Provide the (x, y) coordinate of the cell's center where the given text is located.  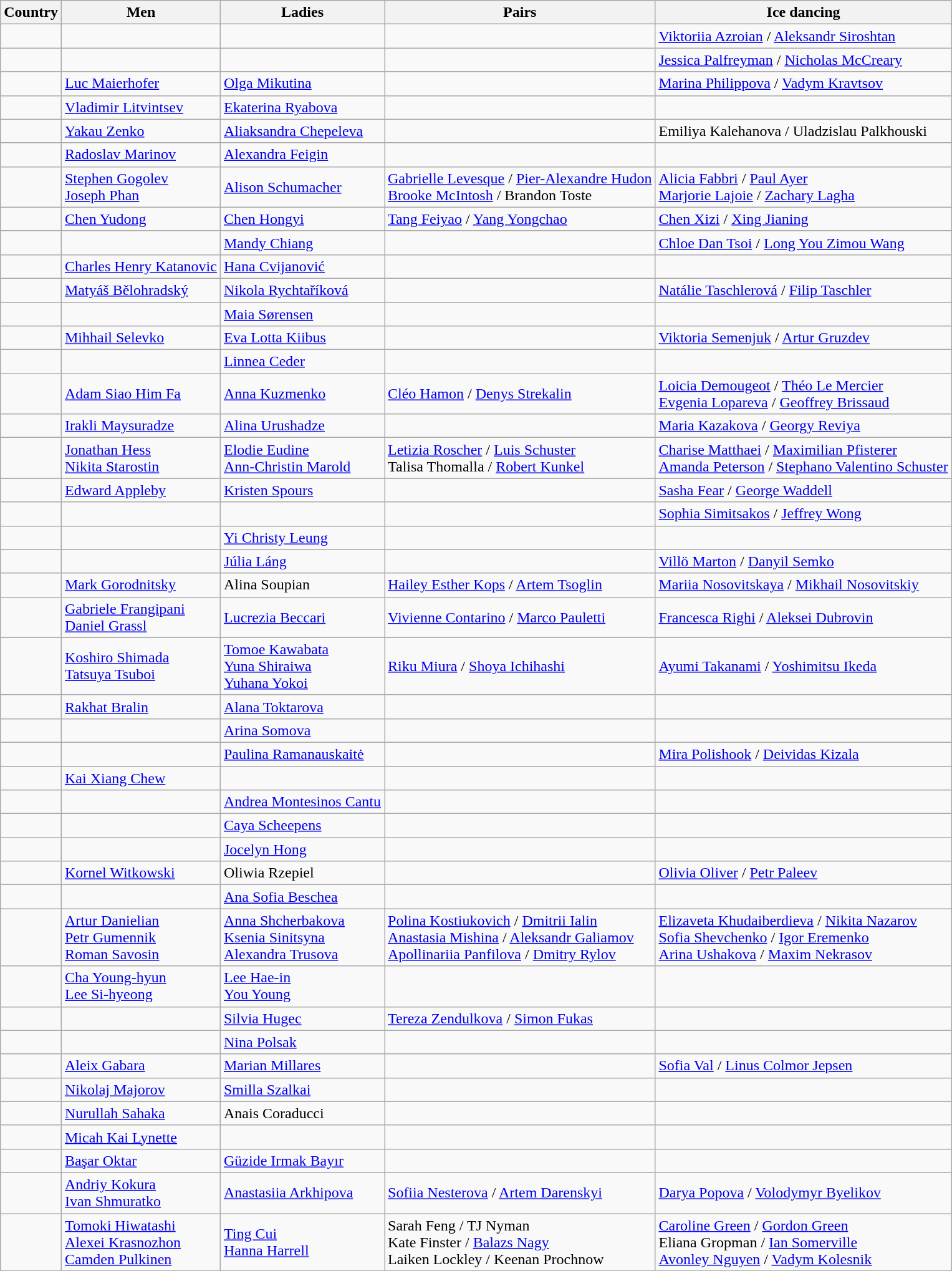
Men (141, 12)
Sophia Simitsakos / Jeffrey Wong (803, 514)
Elodie Eudine Ann-Christin Marold (302, 458)
Viktoriia Azroian / Aleksandr Siroshtan (803, 36)
Ana Sofia Beschea (302, 897)
Edward Appleby (141, 490)
Maria Kazakova / Georgy Reviya (803, 426)
Kristen Spours (302, 490)
Aliaksandra Chepeleva (302, 131)
Başar Oktar (141, 1161)
Gabrielle Levesque / Pier-Alexandre Hudon Brooke McIntosh / Brandon Toste (519, 187)
Nurullah Sahaka (141, 1113)
Andriy Kokura Ivan Shmuratko (141, 1192)
Pairs (519, 12)
Alison Schumacher (302, 187)
Güzide Irmak Bayır (302, 1161)
Yi Christy Leung (302, 538)
Letizia Roscher / Luis Schuster Talisa Thomalla / Robert Kunkel (519, 458)
Emiliya Kalehanova / Uladzislau Palkhouski (803, 131)
Aleix Gabara (141, 1066)
Caya Scheepens (302, 826)
Anna Shcherbakova Ksenia SinitsynaAlexandra Trusova (302, 937)
Alana Toktarova (302, 707)
Silvia Hugec (302, 1018)
Alexandra Feigin (302, 155)
Irakli Maysuradze (141, 426)
Natálie Taschlerová / Filip Taschler (803, 290)
Cha Young-hyun Lee Si-hyeong (141, 987)
Matyáš Bělohradský (141, 290)
Mark Gorodnitsky (141, 585)
Tomoki HiwatashiAlexei KrasnozhonCamden Pulkinen (141, 1242)
Jessica Palfreyman / Nicholas McCreary (803, 60)
Radoslav Marinov (141, 155)
Hailey Esther Kops / Artem Tsoglin (519, 585)
Kornel Witkowski (141, 873)
Charise Matthaei / Maximilian Pfisterer Amanda Peterson / Stephano Valentino Schuster (803, 458)
Nina Polsak (302, 1042)
Gabriele Frangipani Daniel Grassl (141, 617)
Viktoria Semenjuk / Artur Gruzdev (803, 338)
Francesca Righi / Aleksei Dubrovin (803, 617)
Ladies (302, 12)
Paulina Ramanauskaitė (302, 754)
Alina Soupian (302, 585)
Jonathan Hess Nikita Starostin (141, 458)
Marian Millares (302, 1066)
Chloe Dan Tsoi / Long You Zimou Wang (803, 243)
Tomoe Kawabata Yuna Shiraiwa Yuhana Yokoi (302, 666)
Riku Miura / Shoya Ichihashi (519, 666)
Chen Hongyi (302, 219)
Chen Yudong (141, 219)
Chen Xizi / Xing Jianing (803, 219)
Tereza Zendulkova / Simon Fukas (519, 1018)
Olivia Oliver / Petr Paleev (803, 873)
Smilla Szalkai (302, 1090)
Marina Philippova / Vadym Kravtsov (803, 84)
Loicia Demougeot / Théo Le Mercier Evgenia Lopareva / Geoffrey Brissaud (803, 394)
Villö Marton / Danyil Semko (803, 561)
Koshiro Shimada Tatsuya Tsuboi (141, 666)
Vladimir Litvintsev (141, 107)
Júlia Láng (302, 561)
Linnea Ceder (302, 362)
Ekaterina Ryabova (302, 107)
Mariia Nosovitskaya / Mikhail Nosovitskiy (803, 585)
Andrea Montesinos Cantu (302, 802)
Adam Siao Him Fa (141, 394)
Nikola Rychtaříková (302, 290)
Anna Kuzmenko (302, 394)
Polina Kostiukovich / Dmitrii Ialin Anastasia Mishina / Aleksandr Galiamov Apollinariia Panfilova / Dmitry Rylov (519, 937)
Maia Sørensen (302, 314)
Artur Danielian Petr Gumennik Roman Savosin (141, 937)
Tang Feiyao / Yang Yongchao (519, 219)
Eva Lotta Kiibus (302, 338)
Country (31, 12)
Jocelyn Hong (302, 849)
Sasha Fear / George Waddell (803, 490)
Vivienne Contarino / Marco Pauletti (519, 617)
Charles Henry Katanovic (141, 266)
Luc Maierhofer (141, 84)
Alina Urushadze (302, 426)
Caroline Green / Gordon Green Eliana Gropman / Ian Somerville Avonley Nguyen / Vadym Kolesnik (803, 1242)
Arina Somova (302, 730)
Cléo Hamon / Denys Strekalin (519, 394)
Sofiia Nesterova / Artem Darenskyi (519, 1192)
Nikolaj Majorov (141, 1090)
Lee Hae-in You Young (302, 987)
Sofia Val / Linus Colmor Jepsen (803, 1066)
Alicia Fabbri / Paul Ayer Marjorie Lajoie / Zachary Lagha (803, 187)
Ayumi Takanami / Yoshimitsu Ikeda (803, 666)
Mihhail Selevko (141, 338)
Hana Cvijanović (302, 266)
Mandy Chiang (302, 243)
Oliwia Rzepiel (302, 873)
Mira Polishook / Deividas Kizala (803, 754)
Yakau Zenko (141, 131)
Ice dancing (803, 12)
Stephen Gogolev Joseph Phan (141, 187)
Micah Kai Lynette (141, 1137)
Darya Popova / Volodymyr Byelikov (803, 1192)
Lucrezia Beccari (302, 617)
Elizaveta Khudaiberdieva / Nikita Nazarov Sofia Shevchenko / Igor Eremenko Arina Ushakova / Maxim Nekrasov (803, 937)
Rakhat Bralin (141, 707)
Ting CuiHanna Harrell (302, 1242)
Olga Mikutina (302, 84)
Kai Xiang Chew (141, 778)
Anais Coraducci (302, 1113)
Anastasiia Arkhipova (302, 1192)
Sarah Feng / TJ Nyman Kate Finster / Balazs Nagy Laiken Lockley / Keenan Prochnow (519, 1242)
